Locate the cell with the specified text and output its [x, y] center coordinate. 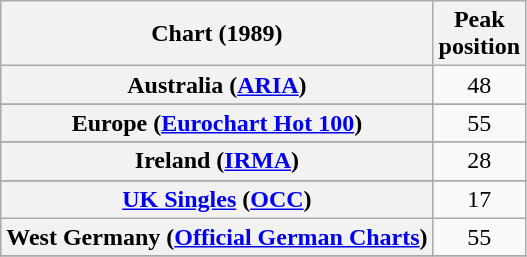
Peakposition [479, 34]
Europe (Eurochart Hot 100) [217, 123]
West Germany (Official German Charts) [217, 237]
28 [479, 161]
Australia (ARIA) [217, 85]
17 [479, 199]
Chart (1989) [217, 34]
48 [479, 85]
UK Singles (OCC) [217, 199]
Ireland (IRMA) [217, 161]
